Provide the [x, y] coordinate of the cell's center where the given text is located.  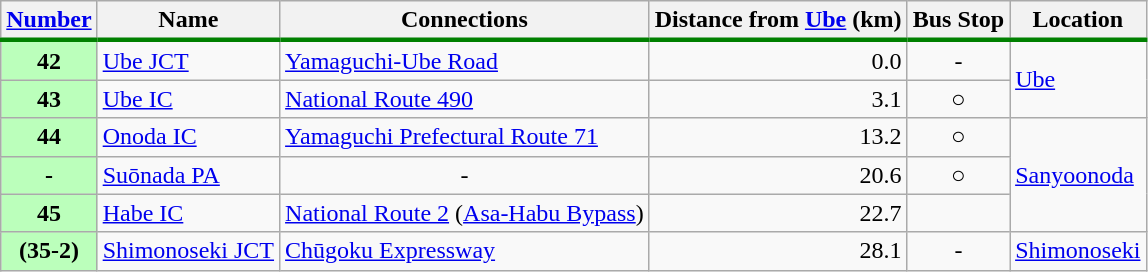
Yamaguchi Prefectural Route 71 [465, 137]
Connections [465, 21]
3.1 [778, 99]
(35-2) [49, 251]
Shimonoseki [1078, 251]
0.0 [778, 60]
Suōnada PA [188, 175]
Ube JCT [188, 60]
22.7 [778, 213]
13.2 [778, 137]
43 [49, 99]
Bus Stop [958, 21]
Ube IC [188, 99]
Name [188, 21]
Shimonoseki JCT [188, 251]
45 [49, 213]
44 [49, 137]
Number [49, 21]
National Route 490 [465, 99]
National Route 2 (Asa-Habu Bypass) [465, 213]
Chūgoku Expressway [465, 251]
Sanyoonoda [1078, 175]
20.6 [778, 175]
Habe IC [188, 213]
Ube [1078, 79]
28.1 [778, 251]
Location [1078, 21]
Yamaguchi-Ube Road [465, 60]
Distance from Ube (km) [778, 21]
Onoda IC [188, 137]
42 [49, 60]
